Extract the [x, y] coordinate from the center of the cell holding the provided text.  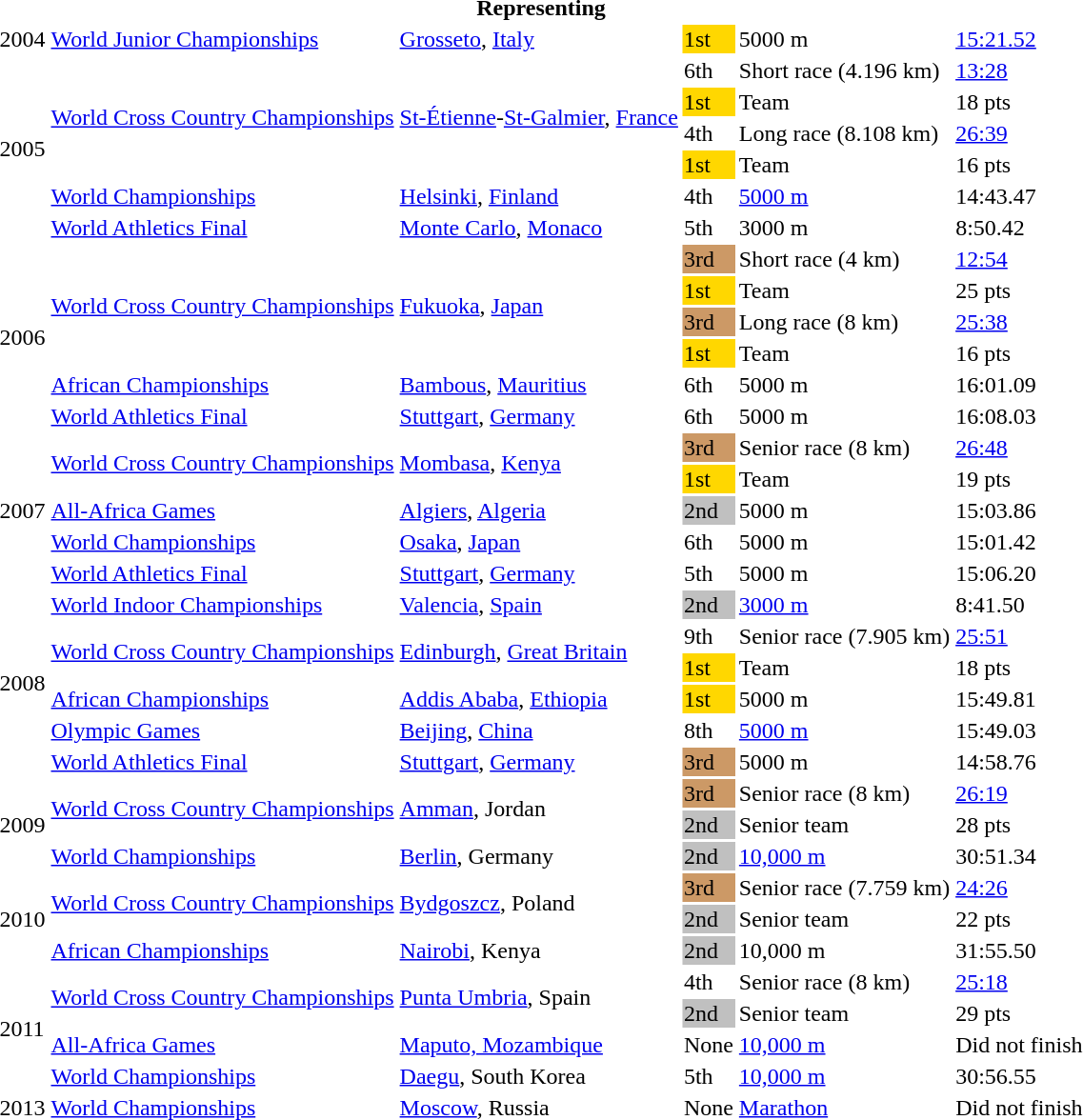
Bydgoszcz, Poland [539, 903]
Amman, Jordan [539, 810]
Short race (4.196 km) [844, 70]
Nairobi, Kenya [539, 950]
World Junior Championships [223, 39]
Maputo, Mozambique [539, 1045]
Beijing, China [539, 730]
Edinburgh, Great Britain [539, 651]
Osaka, Japan [539, 542]
Long race (8 km) [844, 322]
Senior race (7.905 km) [844, 636]
8th [709, 730]
Monte Carlo, Monaco [539, 228]
Valencia, Spain [539, 605]
Short race (4 km) [844, 259]
Berlin, Germany [539, 856]
Bambous, Mauritius [539, 385]
9th [709, 636]
Algiers, Algeria [539, 510]
Fukuoka, Japan [539, 307]
Long race (8.108 km) [844, 133]
Olympic Games [223, 730]
Daegu, South Korea [539, 1076]
Mombasa, Kenya [539, 463]
Helsinki, Finland [539, 196]
Punta Umbria, Spain [539, 998]
None [709, 1045]
Grosseto, Italy [539, 39]
Senior race (7.759 km) [844, 888]
St-Étienne-St-Galmier, France [539, 118]
World Indoor Championships [223, 605]
Addis Ababa, Ethiopia [539, 699]
